Return [x, y] of the center of cell containing provided text 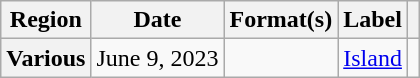
June 9, 2023 [158, 58]
Various [46, 58]
Format(s) [281, 20]
Label [373, 20]
Date [158, 20]
Region [46, 20]
Island [373, 58]
